For the text-containing cell, return its midpoint in (X, Y) coordinate format. 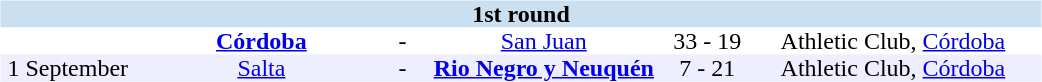
1st round (520, 14)
1 September (68, 68)
33 - 19 (707, 42)
Rio Negro y Neuquén (544, 68)
Salta (262, 68)
Córdoba (262, 42)
7 - 21 (707, 68)
San Juan (544, 42)
